Provide the (x, y) coordinate of the cell's center where the given text is located.  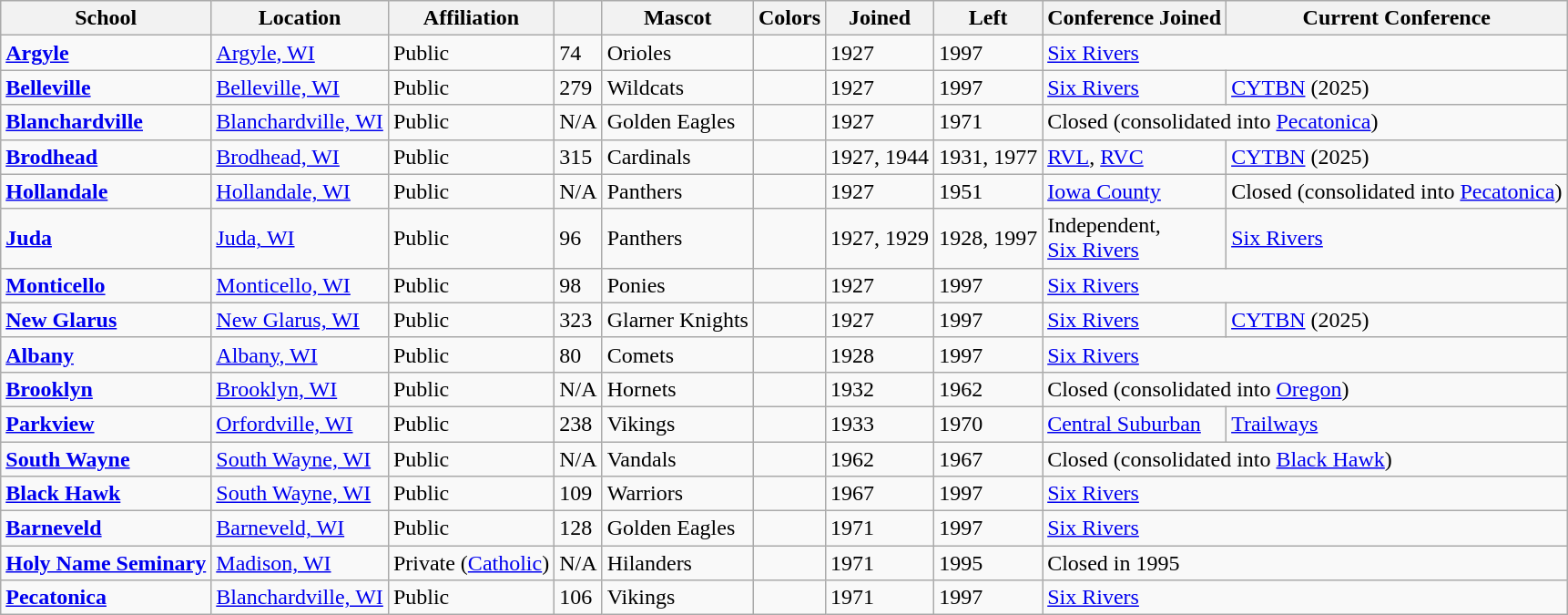
New Glarus (106, 320)
Blanchardville (106, 122)
Argyle (106, 53)
Closed (consolidated into Black Hawk) (1305, 458)
Location (300, 18)
98 (578, 285)
Glarner Knights (677, 320)
1931, 1977 (989, 157)
Albany (106, 354)
Hollandale, WI (300, 191)
Vandals (677, 458)
Hilanders (677, 563)
Juda, WI (300, 239)
1951 (989, 191)
Wildcats (677, 87)
1928, 1997 (989, 239)
Left (989, 18)
Monticello (106, 285)
1927, 1929 (880, 239)
Warriors (677, 494)
RVL, RVC (1135, 157)
Barneveld, WI (300, 528)
Trailways (1397, 424)
Barneveld (106, 528)
279 (578, 87)
Hollandale (106, 191)
Argyle, WI (300, 53)
Orfordville, WI (300, 424)
Affiliation (471, 18)
Conference Joined (1135, 18)
Belleville, WI (300, 87)
Brodhead (106, 157)
1995 (989, 563)
Iowa County (1135, 191)
School (106, 18)
80 (578, 354)
323 (578, 320)
Brooklyn, WI (300, 389)
Black Hawk (106, 494)
South Wayne (106, 458)
1970 (989, 424)
Cardinals (677, 157)
Belleville (106, 87)
109 (578, 494)
Juda (106, 239)
Comets (677, 354)
Colors (789, 18)
Madison, WI (300, 563)
Pecatonica (106, 598)
Independent,Six Rivers (1135, 239)
1928 (880, 354)
Private (Catholic) (471, 563)
Brooklyn (106, 389)
96 (578, 239)
128 (578, 528)
1927, 1944 (880, 157)
Parkview (106, 424)
Hornets (677, 389)
1932 (880, 389)
Closed in 1995 (1305, 563)
Holy Name Seminary (106, 563)
106 (578, 598)
Joined (880, 18)
Current Conference (1397, 18)
Closed (consolidated into Oregon) (1305, 389)
New Glarus, WI (300, 320)
Ponies (677, 285)
Brodhead, WI (300, 157)
238 (578, 424)
Mascot (677, 18)
74 (578, 53)
Orioles (677, 53)
1933 (880, 424)
Monticello, WI (300, 285)
315 (578, 157)
Central Suburban (1135, 424)
Albany, WI (300, 354)
